Extract the [x, y] coordinate from the center of the cell holding the provided text.  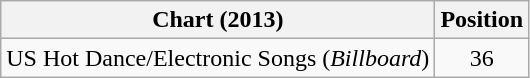
36 [482, 58]
US Hot Dance/Electronic Songs (Billboard) [218, 58]
Chart (2013) [218, 20]
Position [482, 20]
